Find where the given text appears and provide that cell's center as (X, Y) coordinate. 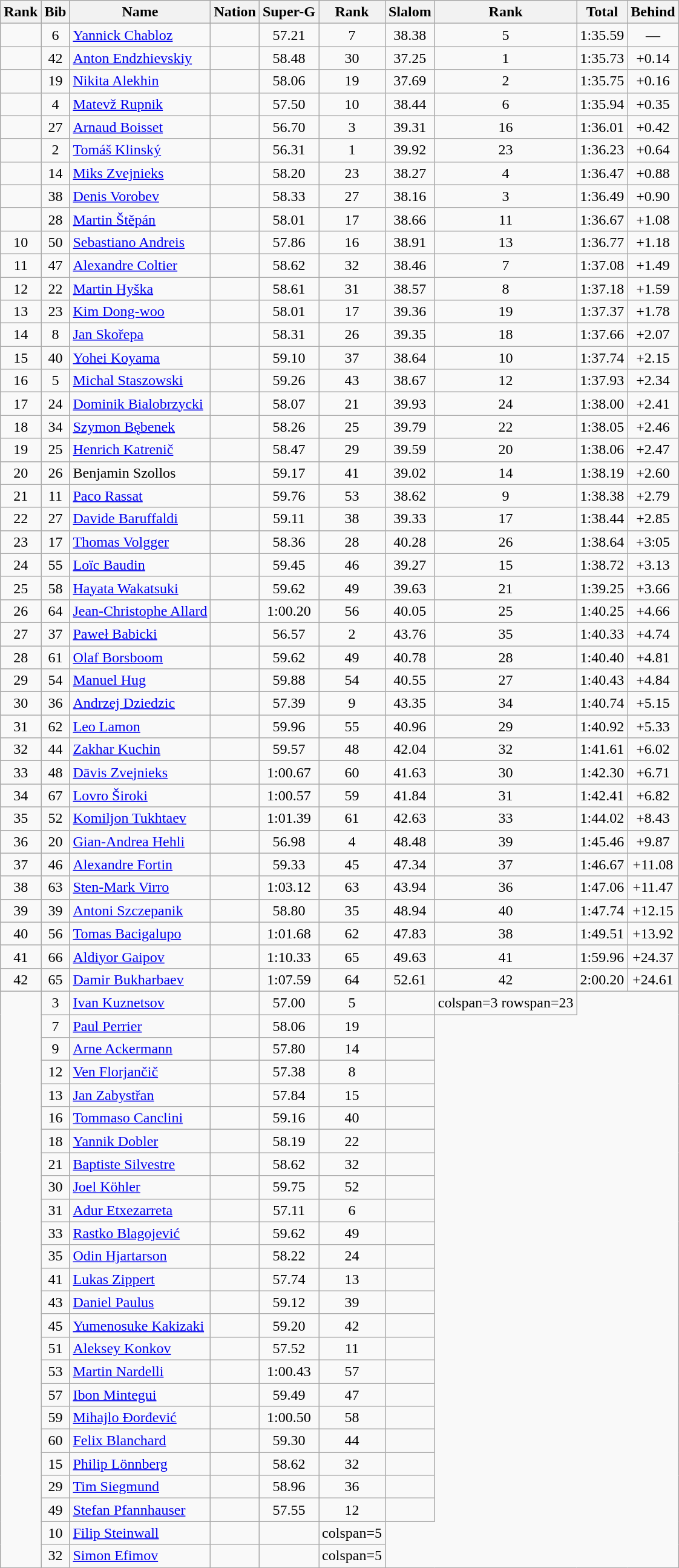
Sten-Mark Virro (140, 888)
Simon Efimov (140, 1556)
Matevž Rupnik (140, 104)
1:42.41 (602, 796)
Paul Perrier (140, 1026)
39.92 (410, 150)
Joel Köhler (140, 1187)
43.76 (410, 634)
1:36.67 (602, 219)
+12.15 (653, 911)
Tim Siegmund (140, 1487)
59.96 (289, 726)
40.05 (410, 611)
57.38 (289, 1072)
52.61 (410, 980)
1:10.33 (289, 957)
Michal Staszowski (140, 381)
58.47 (289, 450)
+11.47 (653, 888)
Yumenosuke Kakizaki (140, 1325)
Arne Ackermann (140, 1049)
+0.90 (653, 196)
+0.16 (653, 81)
Lukas Zippert (140, 1279)
Henrich Katrenič (140, 450)
66 (56, 957)
+24.37 (653, 957)
42.04 (410, 749)
58.07 (289, 404)
Daniel Paulus (140, 1302)
58.61 (289, 289)
59.33 (289, 865)
38.57 (410, 289)
Benjamin Szollos (140, 473)
Philip Lönnberg (140, 1464)
2:00.20 (602, 980)
1:40.92 (602, 726)
Yohei Koyama (140, 358)
Thomas Volgger (140, 542)
57.11 (289, 1210)
41.63 (410, 772)
1:42.30 (602, 772)
Aleksey Konkov (140, 1348)
Anton Endzhievskiy (140, 58)
59.75 (289, 1187)
+2.41 (653, 404)
1:03.12 (289, 888)
Ivan Kuznetsov (140, 1003)
Martin Nardelli (140, 1371)
57.50 (289, 104)
39.31 (410, 127)
Loïc Baudin (140, 565)
1:46.67 (602, 865)
59.76 (289, 496)
Tomas Bacigalupo (140, 934)
Paco Rassat (140, 496)
Damir Bukharbaev (140, 980)
40.28 (410, 542)
+2.15 (653, 358)
+8.43 (653, 819)
Lovro Široki (140, 796)
59.30 (289, 1441)
Baptiste Silvestre (140, 1164)
58.20 (289, 173)
1:37.08 (602, 265)
+0.88 (653, 173)
58.19 (289, 1141)
1:36.49 (602, 196)
59.12 (289, 1302)
1:38.19 (602, 473)
59.17 (289, 473)
Name (140, 12)
+3.13 (653, 565)
Davide Baruffaldi (140, 519)
Tommaso Canclini (140, 1118)
1:00.57 (289, 796)
1:36.23 (602, 150)
56.98 (289, 842)
Kim Dong-woo (140, 312)
Antoni Szczepanik (140, 911)
1:36.47 (602, 173)
Adur Etxezarreta (140, 1210)
59.11 (289, 519)
1:35.59 (602, 35)
+13.92 (653, 934)
57.21 (289, 35)
+5.15 (653, 703)
+2.47 (653, 450)
57.39 (289, 703)
47.34 (410, 865)
— (653, 35)
56.31 (289, 150)
Sebastiano Andreis (140, 242)
1:38.06 (602, 450)
Martin Hyška (140, 289)
1:37.66 (602, 335)
Aldiyor Gaipov (140, 957)
58.36 (289, 542)
59.16 (289, 1118)
Slalom (410, 12)
Dominik Bialobrzycki (140, 404)
56.70 (289, 127)
37.25 (410, 58)
+1.08 (653, 219)
57.74 (289, 1279)
Alexandre Fortin (140, 865)
1:47.74 (602, 911)
1:00.43 (289, 1371)
Felix Blanchard (140, 1441)
51 (56, 1348)
57.84 (289, 1095)
+4.74 (653, 634)
38.46 (410, 265)
+2.79 (653, 496)
59.88 (289, 680)
43.35 (410, 703)
1:36.01 (602, 127)
1:59.96 (602, 957)
+9.87 (653, 842)
1:41.61 (602, 749)
Yannik Dobler (140, 1141)
Martin Štěpán (140, 219)
1:37.18 (602, 289)
Total (602, 12)
39.36 (410, 312)
40.55 (410, 680)
Super-G (289, 12)
57.00 (289, 1003)
67 (56, 796)
1:38.64 (602, 542)
1:00.67 (289, 772)
Andrzej Dziedzic (140, 703)
1:37.93 (602, 381)
58.26 (289, 427)
+5.33 (653, 726)
+0.64 (653, 150)
59.20 (289, 1325)
Hayata Wakatsuki (140, 588)
Filip Steinwall (140, 1533)
59.49 (289, 1394)
Stefan Pfannhauser (140, 1510)
Manuel Hug (140, 680)
1:40.33 (602, 634)
1:38.44 (602, 519)
Behind (653, 12)
57.80 (289, 1049)
+1.78 (653, 312)
+0.42 (653, 127)
58.33 (289, 196)
+3.66 (653, 588)
59.45 (289, 565)
Denis Vorobev (140, 196)
Miks Zvejnieks (140, 173)
1:38.72 (602, 565)
1:39.25 (602, 588)
39.35 (410, 335)
40.78 (410, 657)
Arnaud Boisset (140, 127)
39.27 (410, 565)
+2.60 (653, 473)
39.59 (410, 450)
41.84 (410, 796)
Dāvis Zvejnieks (140, 772)
38.38 (410, 35)
Jan Skořepa (140, 335)
Bib (56, 12)
Zakhar Kuchin (140, 749)
+2.46 (653, 427)
58.22 (289, 1256)
1:40.74 (602, 703)
colspan=3 rowspan=23 (506, 1003)
59.10 (289, 358)
+2.07 (653, 335)
39.79 (410, 427)
+2.34 (653, 381)
Nation (235, 12)
+4.81 (653, 657)
58.96 (289, 1487)
57.52 (289, 1348)
1:40.40 (602, 657)
59.57 (289, 749)
37.69 (410, 81)
57.55 (289, 1510)
39.33 (410, 519)
Tomáš Klinský (140, 150)
Ven Florjančič (140, 1072)
1:40.25 (602, 611)
+1.59 (653, 289)
+6.02 (653, 749)
+11.08 (653, 865)
+0.35 (653, 104)
1:07.59 (289, 980)
1:38.00 (602, 404)
38.27 (410, 173)
+2.85 (653, 519)
Olaf Borsboom (140, 657)
39.63 (410, 588)
48.48 (410, 842)
38.91 (410, 242)
1:49.51 (602, 934)
1:35.75 (602, 81)
1:01.68 (289, 934)
38.67 (410, 381)
Odin Hjartarson (140, 1256)
38.62 (410, 496)
Jean-Christophe Allard (140, 611)
Nikita Alekhin (140, 81)
+6.71 (653, 772)
1:45.46 (602, 842)
+24.61 (653, 980)
+4.84 (653, 680)
1:00.50 (289, 1418)
58.80 (289, 911)
1:00.20 (289, 611)
Leo Lamon (140, 726)
1:38.05 (602, 427)
1:01.39 (289, 819)
50 (56, 242)
38.44 (410, 104)
58.31 (289, 335)
+4.66 (653, 611)
1:37.74 (602, 358)
+0.14 (653, 58)
47.83 (410, 934)
43.94 (410, 888)
1:35.73 (602, 58)
42.63 (410, 819)
38.66 (410, 219)
57.86 (289, 242)
Yannick Chabloz (140, 35)
Ibon Mintegui (140, 1394)
+1.49 (653, 265)
+3:05 (653, 542)
1:35.94 (602, 104)
39.93 (410, 404)
1:36.77 (602, 242)
39.02 (410, 473)
Gian-Andrea Hehli (140, 842)
Paweł Babicki (140, 634)
Rastko Blagojević (140, 1233)
58.48 (289, 58)
1:37.37 (602, 312)
38.16 (410, 196)
38.64 (410, 358)
Jan Zabystřan (140, 1095)
+1.18 (653, 242)
1:47.06 (602, 888)
Mihajlo Đorđević (140, 1418)
1:40.43 (602, 680)
48.94 (410, 911)
1:38.38 (602, 496)
+6.82 (653, 796)
59.26 (289, 381)
56.57 (289, 634)
40.96 (410, 726)
Szymon Bębenek (140, 427)
1:44.02 (602, 819)
Alexandre Coltier (140, 265)
49.63 (410, 957)
Komiljon Tukhtaev (140, 819)
